Locate the cell with the specified text and output its (X, Y) center coordinate. 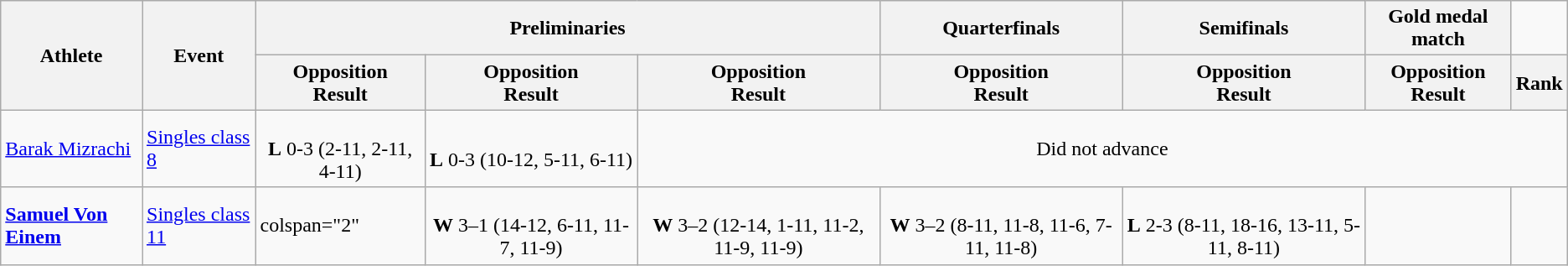
Gold medal match (1438, 29)
Athlete (72, 55)
L 0-3 (10-12, 5-11, 6-11) (531, 149)
Singles class 11 (199, 226)
Singles class 8 (199, 149)
Quarterfinals (1001, 29)
L 0-3 (2-11, 2-11, 4-11) (340, 149)
Preliminaries (568, 29)
W 3–2 (12-14, 1-11, 11-2, 11-9, 11-9) (759, 226)
W 3–1 (14-12, 6-11, 11-7, 11-9) (531, 226)
Event (199, 55)
Semifinals (1243, 29)
Samuel Von Einem (72, 226)
Barak Mizrachi (72, 149)
Did not advance (1102, 149)
Rank (1540, 82)
L 2-3 (8-11, 18-16, 13-11, 5-11, 8-11) (1243, 226)
colspan="2" (340, 226)
W 3–2 (8-11, 11-8, 11-6, 7-11, 11-8) (1001, 226)
